Scan for the cell matching the given text and deliver its (x, y) coordinate at center. 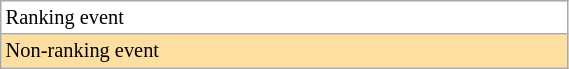
Ranking event (284, 17)
Non-ranking event (284, 51)
